Return [X, Y] of the center of cell containing provided text 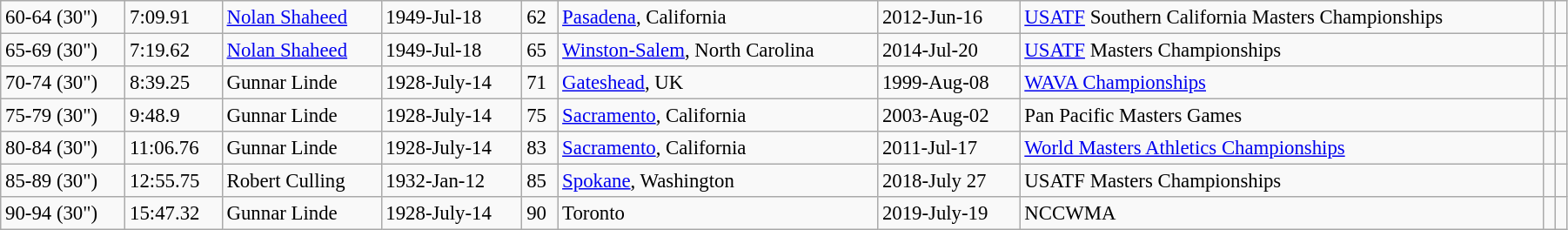
Toronto [718, 213]
2014-Jul-20 [948, 51]
1999-Aug-08 [948, 83]
65 [539, 51]
Robert Culling [301, 181]
NCCWMA [1282, 213]
65-69 (30") [63, 51]
80-84 (30") [63, 148]
12:55.75 [174, 181]
USATF Southern California Masters Championships [1282, 17]
Pan Pacific Masters Games [1282, 116]
90-94 (30") [63, 213]
2003-Aug-02 [948, 116]
90 [539, 213]
2011-Jul-17 [948, 148]
15:47.32 [174, 213]
7:19.62 [174, 51]
60-64 (30") [63, 17]
Pasadena, California [718, 17]
2019-July-19 [948, 213]
85 [539, 181]
71 [539, 83]
1932-Jan-12 [452, 181]
62 [539, 17]
Gateshead, UK [718, 83]
WAVA Championships [1282, 83]
9:48.9 [174, 116]
83 [539, 148]
75 [539, 116]
Winston-Salem, North Carolina [718, 51]
75-79 (30") [63, 116]
2012-Jun-16 [948, 17]
8:39.25 [174, 83]
85-89 (30") [63, 181]
Spokane, Washington [718, 181]
World Masters Athletics Championships [1282, 148]
7:09.91 [174, 17]
11:06.76 [174, 148]
2018-July 27 [948, 181]
70-74 (30") [63, 83]
